Capture the cell that displays the provided text and extract its [X, Y] central coordinate. 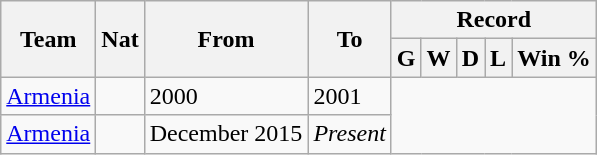
G [406, 58]
L [498, 58]
W [438, 58]
2001 [350, 96]
Win % [554, 58]
D [470, 58]
2000 [226, 96]
Present [350, 134]
From [226, 39]
To [350, 39]
Team [48, 39]
Record [494, 20]
Nat [120, 39]
December 2015 [226, 134]
